For the text-containing cell, return its midpoint in (x, y) coordinate format. 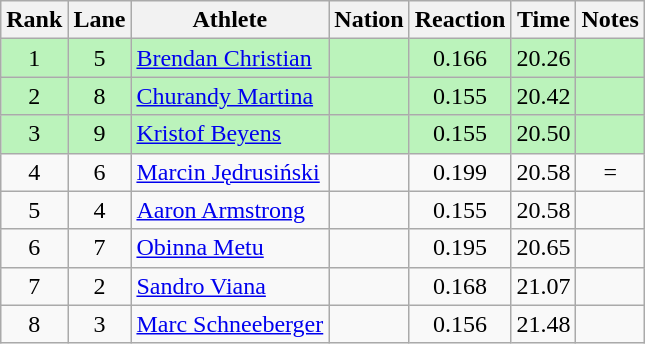
20.26 (544, 58)
20.42 (544, 96)
Sandro Viana (230, 286)
Rank (34, 20)
Reaction (460, 20)
9 (100, 134)
Aaron Armstrong (230, 210)
= (610, 172)
1 (34, 58)
Time (544, 20)
0.195 (460, 248)
20.65 (544, 248)
0.156 (460, 324)
Brendan Christian (230, 58)
21.48 (544, 324)
20.50 (544, 134)
Athlete (230, 20)
Marc Schneeberger (230, 324)
0.166 (460, 58)
Marcin Jędrusiński (230, 172)
21.07 (544, 286)
Obinna Metu (230, 248)
0.168 (460, 286)
0.199 (460, 172)
Churandy Martina (230, 96)
Kristof Beyens (230, 134)
Lane (100, 20)
Notes (610, 20)
Nation (369, 20)
